Determine the [x, y] coordinate at the center of the cell enclosing the given text.  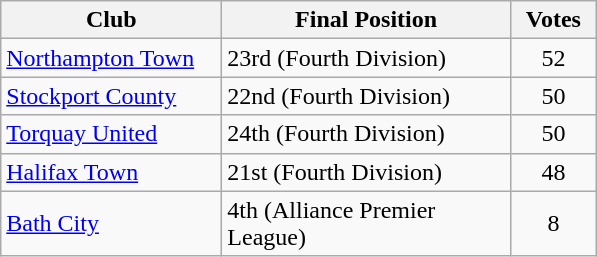
Stockport County [112, 96]
Club [112, 20]
4th (Alliance Premier League) [366, 224]
22nd (Fourth Division) [366, 96]
48 [553, 172]
Halifax Town [112, 172]
23rd (Fourth Division) [366, 58]
8 [553, 224]
52 [553, 58]
21st (Fourth Division) [366, 172]
Votes [553, 20]
24th (Fourth Division) [366, 134]
Final Position [366, 20]
Northampton Town [112, 58]
Torquay United [112, 134]
Bath City [112, 224]
